Capture the cell that displays the provided text and extract its (X, Y) central coordinate. 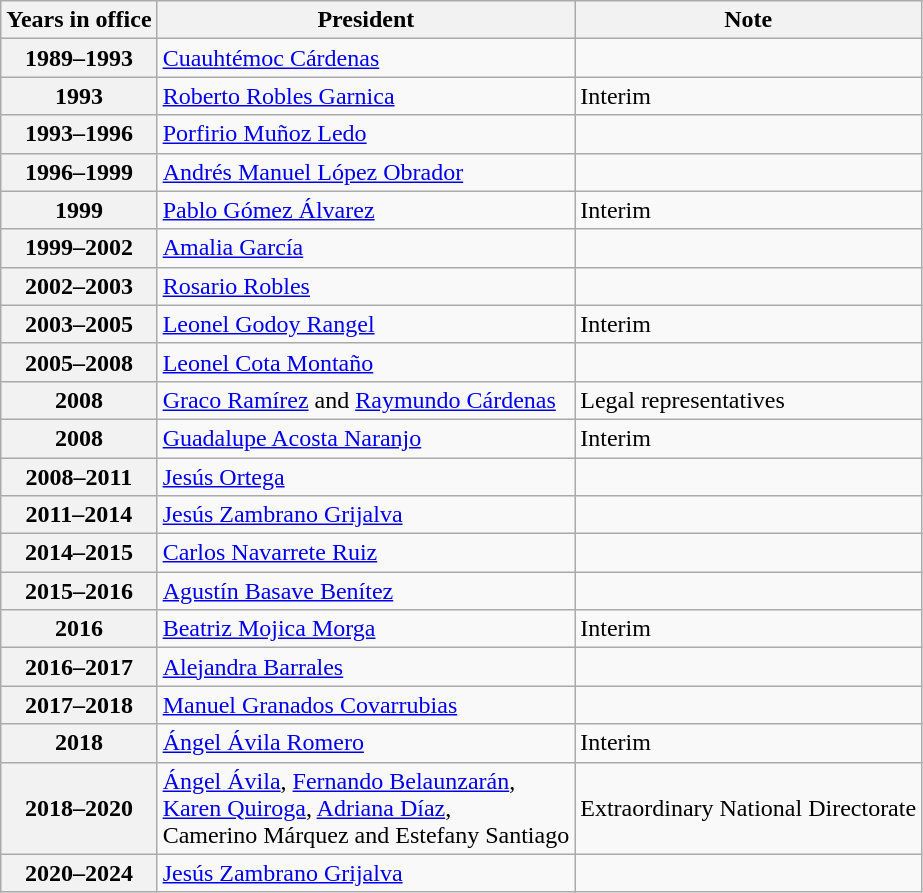
Carlos Navarrete Ruiz (366, 553)
Pablo Gómez Álvarez (366, 210)
Amalia García (366, 248)
Leonel Godoy Rangel (366, 324)
Ángel Ávila Romero (366, 743)
Porfirio Muñoz Ledo (366, 134)
2016 (79, 629)
Guadalupe Acosta Naranjo (366, 438)
Extraordinary National Directorate (748, 808)
Andrés Manuel López Obrador (366, 172)
Legal representatives (748, 400)
Ángel Ávila, Fernando Belaunzarán, Karen Quiroga, Adriana Díaz, Camerino Márquez and Estefany Santiago (366, 808)
2003–2005 (79, 324)
1993 (79, 96)
Alejandra Barrales (366, 667)
2008–2011 (79, 477)
President (366, 20)
Note (748, 20)
Leonel Cota Montaño (366, 362)
2016–2017 (79, 667)
Graco Ramírez and Raymundo Cárdenas (366, 400)
1999–2002 (79, 248)
Years in office (79, 20)
1989–1993 (79, 58)
2017–2018 (79, 705)
Beatriz Mojica Morga (366, 629)
1996–1999 (79, 172)
2018 (79, 743)
Roberto Robles Garnica (366, 96)
2014–2015 (79, 553)
2020–2024 (79, 873)
2005–2008 (79, 362)
2018–2020 (79, 808)
Rosario Robles (366, 286)
Manuel Granados Covarrubias (366, 705)
2011–2014 (79, 515)
Jesús Ortega (366, 477)
2002–2003 (79, 286)
1999 (79, 210)
Agustín Basave Benítez (366, 591)
2015–2016 (79, 591)
1993–1996 (79, 134)
Cuauhtémoc Cárdenas (366, 58)
